Identify which cell holds the provided text, then report its [X, Y] central coordinate. 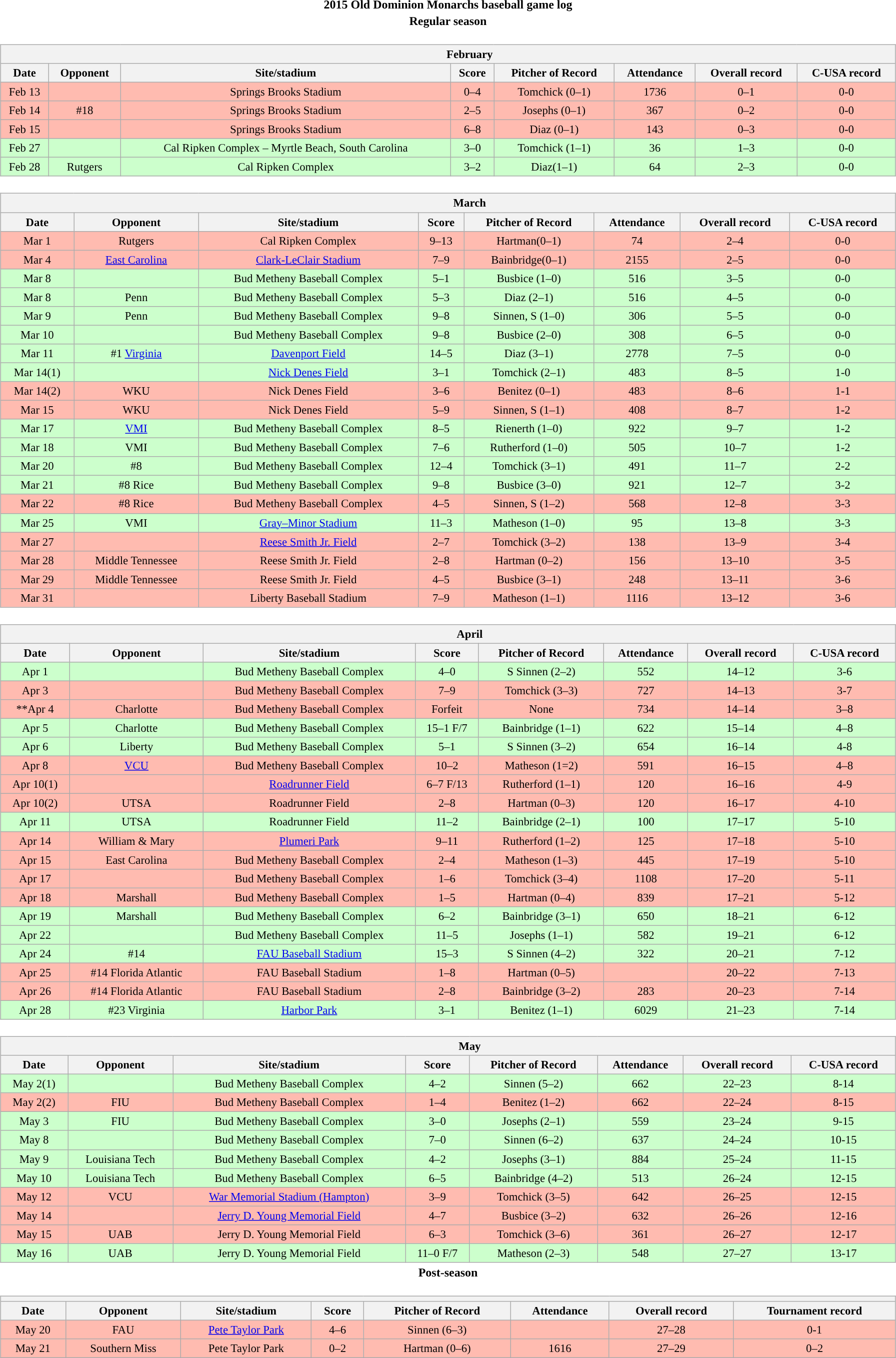
11-15 [843, 1159]
650 [646, 916]
1–6 [447, 878]
16–17 [740, 803]
Josephs (2–1) [533, 1121]
0–4 [472, 92]
27–28 [671, 1329]
Mar 20 [37, 466]
3–9 [437, 1196]
22–24 [737, 1102]
May 21 [33, 1348]
15–14 [740, 728]
May 20 [33, 1329]
Apr 15 [35, 860]
0–1 [746, 92]
Benitez (0–1) [529, 391]
War Memorial Stadium (Hampton) [289, 1196]
24–24 [737, 1140]
15–3 [447, 954]
Feb 28 [25, 167]
Plumeri Park [309, 841]
Mar 21 [37, 485]
May 8 [34, 1140]
Apr 10(2) [35, 803]
10-15 [843, 1140]
Busbice (3–1) [529, 579]
Apr 14 [35, 841]
1108 [646, 878]
Liberty [137, 747]
7-13 [845, 972]
Mar 29 [37, 579]
Southern Miss [123, 1348]
632 [640, 1215]
12-17 [843, 1234]
Sinnen (6–3) [437, 1329]
1–4 [437, 1102]
Apr 28 [35, 1010]
4-9 [845, 784]
Sinnen, S (1–0) [529, 316]
Josephs (3–1) [533, 1159]
2–3 [746, 167]
Diaz(1–1) [554, 167]
15–1 F/7 [447, 728]
17–20 [740, 878]
Busbice (3–0) [529, 485]
13–8 [735, 523]
2155 [637, 260]
#14 [137, 954]
9–13 [441, 241]
12–4 [441, 466]
17–18 [740, 841]
Apr 24 [35, 954]
2-2 [843, 466]
Mar 17 [37, 429]
12–8 [735, 504]
4–6 [337, 1329]
Hartman (0–5) [541, 972]
7–6 [441, 448]
36 [655, 148]
Benitez (1–2) [533, 1102]
7–5 [735, 354]
May 15 [34, 1234]
#8 [136, 466]
3-5 [843, 560]
Apr 19 [35, 916]
Josephs (1–1) [541, 935]
505 [637, 448]
May 3 [34, 1121]
Bainbridge (1–1) [541, 728]
Mar 25 [37, 523]
7-12 [845, 954]
Matheson (1–1) [529, 598]
22–23 [737, 1084]
Diaz (0–1) [554, 130]
Mar 15 [37, 410]
Tomchick (3–4) [541, 878]
1-0 [843, 372]
Apr 26 [35, 991]
23–24 [737, 1121]
367 [655, 111]
Sinnen, S (1–2) [529, 504]
322 [646, 954]
16–16 [740, 784]
839 [646, 897]
Sinnen (5–2) [533, 1084]
4-8 [845, 747]
11–3 [441, 523]
922 [637, 429]
May [448, 1046]
2–7 [441, 542]
8–6 [735, 391]
Apr 11 [35, 822]
Mar 18 [37, 448]
February [448, 54]
95 [637, 523]
13-17 [843, 1253]
Feb 14 [25, 111]
Feb 13 [25, 92]
14–12 [740, 672]
Liberty Baseball Stadium [308, 598]
6–2 [447, 916]
Apr 10(1) [35, 784]
13–12 [735, 598]
26–26 [737, 1215]
7–0 [437, 1140]
734 [646, 709]
125 [646, 841]
20–21 [740, 954]
Matheson (2–3) [533, 1253]
S Sinnen (2–2) [541, 672]
Bainbridge (3–2) [541, 991]
548 [640, 1253]
5–3 [441, 297]
Harbor Park [309, 1010]
3–5 [735, 278]
9-15 [843, 1121]
27–29 [671, 1348]
Rienerth (1–0) [529, 429]
8-15 [843, 1102]
William & Mary [137, 841]
Hartman (0–2) [529, 560]
Tomchick (3–2) [529, 542]
513 [640, 1178]
308 [637, 335]
12-16 [843, 1215]
26–25 [737, 1196]
4–0 [447, 672]
5-11 [845, 878]
637 [640, 1140]
1–8 [447, 972]
408 [637, 410]
Hartman (0–4) [541, 897]
14–13 [740, 690]
May 12 [34, 1196]
#1 Virginia [136, 354]
Tomchick (3–1) [529, 466]
Bainbridge (4–2) [533, 1178]
26–24 [737, 1178]
S Sinnen (4–2) [541, 954]
Busbice (2–0) [529, 335]
Diaz (3–1) [529, 354]
Tomchick (0–1) [554, 92]
Hartman(0–1) [529, 241]
6029 [646, 1010]
1–5 [447, 897]
5-12 [845, 897]
**Apr 4 [35, 709]
Tomchick (2–1) [529, 372]
April [448, 634]
445 [646, 860]
9–7 [735, 429]
654 [646, 747]
9–11 [447, 841]
Rutherford (1–0) [529, 448]
Mar 9 [37, 316]
20–23 [740, 991]
138 [637, 542]
Davenport Field [308, 354]
582 [646, 935]
11–5 [447, 935]
Rutherford (1–1) [541, 784]
591 [646, 766]
Mar 27 [37, 542]
11–7 [735, 466]
Mar 1 [37, 241]
25–24 [737, 1159]
Apr 6 [35, 747]
5–5 [735, 316]
100 [646, 822]
64 [655, 167]
Gray–Minor Stadium [308, 523]
16–15 [740, 766]
3–8 [845, 709]
884 [640, 1159]
10–2 [447, 766]
May 2(1) [34, 1084]
552 [646, 672]
11–0 F/7 [437, 1253]
361 [640, 1234]
Rutherford (1–2) [541, 841]
Matheson (1–3) [541, 860]
Tomchick (3–5) [533, 1196]
May 16 [34, 1253]
Clark-LeClair Stadium [308, 260]
May 10 [34, 1178]
21–23 [740, 1010]
1736 [655, 92]
Sinnen, S (1–1) [529, 410]
5–9 [441, 410]
Apr 8 [35, 766]
13–11 [735, 579]
Mar 14(2) [37, 391]
727 [646, 690]
1116 [637, 598]
306 [637, 316]
13–10 [735, 560]
Matheson (1=2) [541, 766]
Apr 18 [35, 897]
#18 [85, 111]
Tournament record [815, 1311]
248 [637, 579]
26–27 [737, 1234]
14–5 [441, 354]
Mar 4 [37, 260]
3–2 [472, 167]
13–9 [735, 542]
10–7 [735, 448]
Sinnen (6–2) [533, 1140]
3-7 [845, 690]
8–7 [735, 410]
19–21 [740, 935]
Apr 22 [35, 935]
Bainbridge (2–1) [541, 822]
Matheson (1–0) [529, 523]
Hartman (0–3) [541, 803]
17–19 [740, 860]
27–27 [737, 1253]
Diaz (2–1) [529, 297]
6–3 [437, 1234]
491 [637, 466]
4-10 [845, 803]
Forfeit [447, 709]
0–3 [746, 130]
May 2(2) [34, 1102]
Apr 5 [35, 728]
11–2 [447, 822]
18–21 [740, 916]
Mar 14(1) [37, 372]
3–6 [441, 391]
14–14 [740, 709]
1-1 [843, 391]
March [448, 203]
4–7 [437, 1215]
622 [646, 728]
Busbice (3–2) [533, 1215]
Tomchick (3–3) [541, 690]
0-1 [815, 1329]
Feb 27 [25, 148]
156 [637, 560]
12–7 [735, 485]
16–14 [740, 747]
74 [637, 241]
Hartman (0–6) [437, 1348]
Tomchick (1–1) [554, 148]
283 [646, 991]
Apr 25 [35, 972]
Mar 10 [37, 335]
568 [637, 504]
Bainbridge(0–1) [529, 260]
Mar 11 [37, 354]
6–8 [472, 130]
#23 Virginia [137, 1010]
May 14 [34, 1215]
6–7 F/13 [447, 784]
17–17 [740, 822]
Mar 22 [37, 504]
3-4 [843, 542]
Cal Ripken Complex – Myrtle Beach, South Carolina [286, 148]
2778 [637, 354]
Feb 15 [25, 130]
FAU [123, 1329]
Josephs (0–1) [554, 111]
Bainbridge (3–1) [541, 916]
Busbice (1–0) [529, 278]
3-2 [843, 485]
None [541, 709]
17–21 [740, 897]
1616 [560, 1348]
Benitez (1–1) [541, 1010]
Mar 28 [37, 560]
May 9 [34, 1159]
921 [637, 485]
8-14 [843, 1084]
20–22 [740, 972]
Tomchick (3–6) [533, 1234]
559 [640, 1121]
Apr 3 [35, 690]
Mar 31 [37, 598]
Apr 17 [35, 878]
1–3 [746, 148]
Apr 1 [35, 672]
642 [640, 1196]
143 [655, 130]
S Sinnen (3–2) [541, 747]
